Detect which cell encompasses the target text, then output its (X, Y) center coordinate. 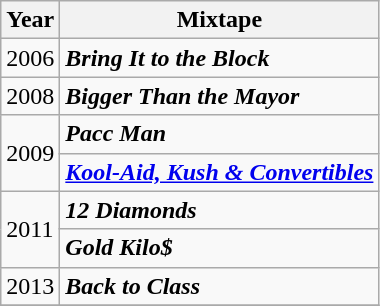
2009 (30, 153)
Back to Class (220, 286)
2006 (30, 58)
Pacc Man (220, 134)
12 Diamonds (220, 210)
Gold Kilo$ (220, 248)
2013 (30, 286)
2008 (30, 96)
Kool-Aid, Kush & Convertibles (220, 172)
Bring It to the Block (220, 58)
Year (30, 20)
Mixtape (220, 20)
2011 (30, 229)
Bigger Than the Mayor (220, 96)
